For the text-containing cell, return its midpoint in [x, y] coordinate format. 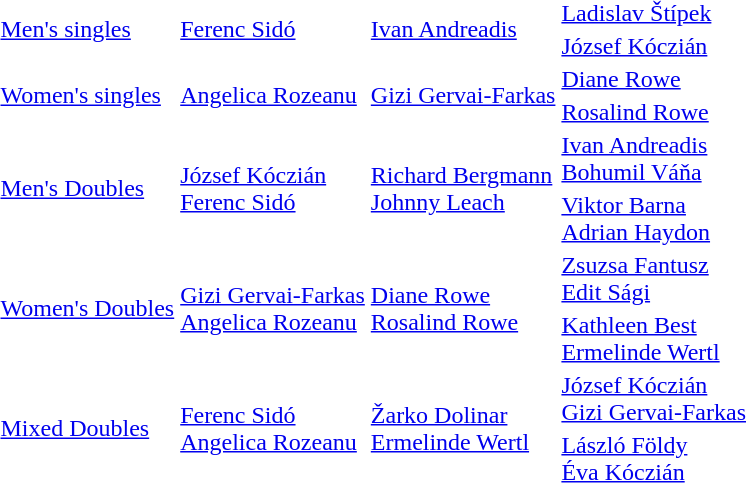
Gizi Gervai-Farkas [463, 96]
Gizi Gervai-Farkas Angelica Rozeanu [273, 308]
Richard Bergmann Johnny Leach [463, 188]
Diane Rowe Rosalind Rowe [463, 308]
Angelica Rozeanu [273, 96]
József Kóczián Ferenc Sidó [273, 188]
